Pinpoint the cell where the given text exists, returning its (X, Y) midpoint coordinate. 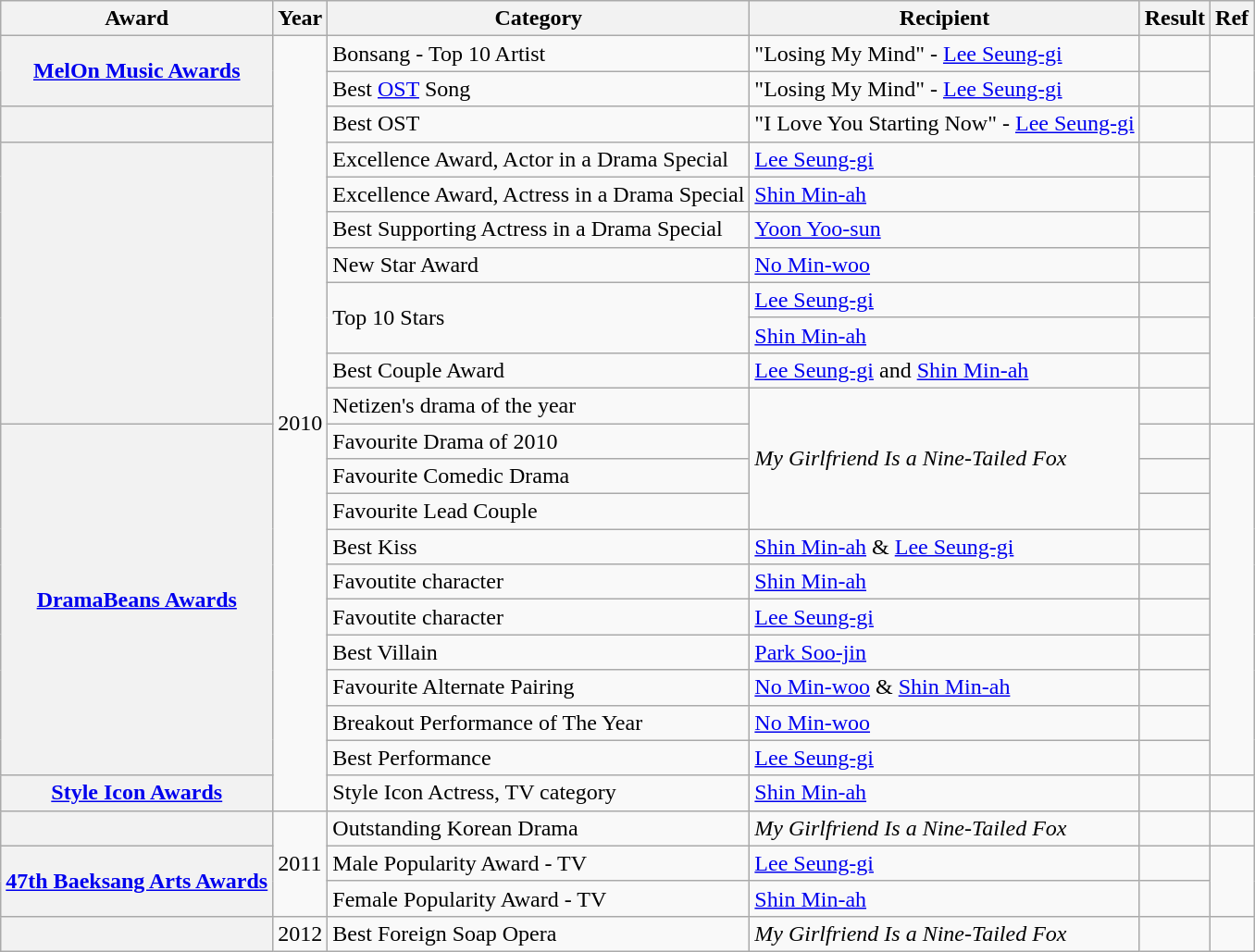
Style Icon Awards (137, 793)
2012 (300, 933)
Category (539, 19)
Best Kiss (539, 547)
2011 (300, 863)
Best Foreign Soap Opera (539, 933)
Best Villain (539, 652)
Netizen's drama of the year (539, 405)
New Star Award (539, 265)
Favourite Drama of 2010 (539, 441)
Top 10 Stars (539, 317)
Style Icon Actress, TV category (539, 793)
"I Love You Starting Now" - Lee Seung-gi (944, 124)
Favourite Alternate Pairing (539, 687)
Excellence Award, Actor in a Drama Special (539, 159)
Breakout Performance of The Year (539, 723)
Ref (1233, 19)
Best Couple Award (539, 370)
Best OST (539, 124)
Shin Min-ah & Lee Seung-gi (944, 547)
Outstanding Korean Drama (539, 828)
Female Popularity Award - TV (539, 898)
Favourite Comedic Drama (539, 476)
Award (137, 19)
Park Soo-jin (944, 652)
Male Popularity Award - TV (539, 863)
Best OST Song (539, 89)
Best Supporting Actress in a Drama Special (539, 229)
No Min-woo & Shin Min-ah (944, 687)
Best Performance (539, 758)
Lee Seung-gi and Shin Min-ah (944, 370)
Year (300, 19)
DramaBeans Awards (137, 600)
Favourite Lead Couple (539, 512)
Result (1174, 19)
Excellence Award, Actress in a Drama Special (539, 194)
Recipient (944, 19)
2010 (300, 424)
Yoon Yoo-sun (944, 229)
MelOn Music Awards (137, 71)
47th Baeksang Arts Awards (137, 881)
Bonsang - Top 10 Artist (539, 54)
